Extract the [X, Y] coordinate from the center of the cell holding the provided text.  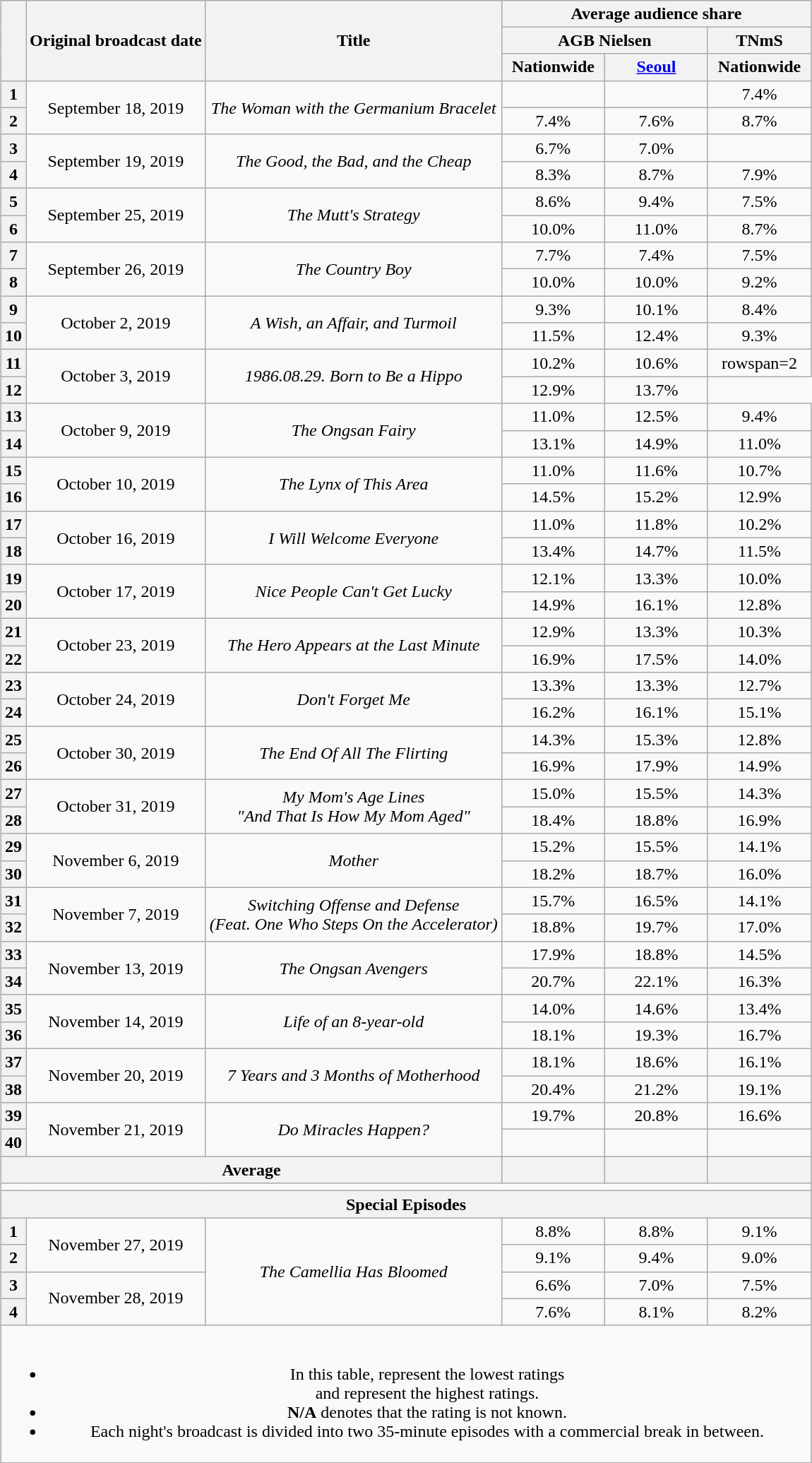
Don't Forget Me [353, 699]
18.2% [553, 874]
Life of an 8-year-old [353, 1021]
The Country Boy [353, 269]
19 [13, 578]
39 [13, 1116]
November 6, 2019 [116, 860]
15.1% [759, 713]
November 20, 2019 [116, 1075]
8.4% [759, 309]
The Lynx of This Area [353, 484]
18.4% [553, 820]
6.7% [553, 148]
8.3% [553, 174]
14 [13, 444]
The Camellia Has Bloomed [353, 1272]
October 23, 2019 [116, 645]
7.7% [553, 256]
11.8% [656, 524]
November 14, 2019 [116, 1021]
13 [13, 417]
16 [13, 497]
6 [13, 228]
24 [13, 713]
26 [13, 766]
October 2, 2019 [116, 323]
September 18, 2019 [116, 107]
6.6% [553, 1285]
12.1% [553, 578]
20.7% [553, 981]
25 [13, 740]
September 25, 2019 [116, 215]
11 [13, 363]
The Mutt's Strategy [353, 215]
31 [13, 901]
19.1% [759, 1089]
10.3% [759, 632]
October 17, 2019 [116, 591]
38 [13, 1089]
18.7% [656, 874]
9.2% [759, 283]
27 [13, 793]
30 [13, 874]
16.2% [553, 713]
12.4% [656, 336]
16.7% [759, 1035]
Mother [353, 860]
The End Of All The Flirting [353, 753]
Average audience share [656, 13]
9 [13, 309]
18.6% [656, 1062]
10 [13, 336]
36 [13, 1035]
15.7% [553, 901]
7 [13, 256]
20.8% [656, 1116]
19.3% [656, 1035]
28 [13, 820]
October 9, 2019 [116, 430]
7 Years and 3 Months of Motherhood [353, 1075]
9.0% [759, 1258]
21 [13, 632]
The Ongsan Fairy [353, 430]
23 [13, 686]
8.6% [553, 201]
12.5% [656, 417]
November 28, 2019 [116, 1298]
November 27, 2019 [116, 1245]
17.0% [759, 928]
rowspan=2 [759, 363]
12 [13, 390]
40 [13, 1143]
Original broadcast date [116, 40]
18 [13, 551]
November 13, 2019 [116, 968]
October 31, 2019 [116, 807]
29 [13, 847]
14.7% [656, 551]
October 16, 2019 [116, 538]
I Will Welcome Everyone [353, 538]
37 [13, 1062]
34 [13, 981]
Title [353, 40]
October 24, 2019 [116, 699]
20 [13, 605]
1986.08.29. Born to Be a Hippo [353, 377]
The Good, the Bad, and the Cheap [353, 161]
TNmS [759, 40]
AGB Nielsen [604, 40]
35 [13, 1008]
Average [251, 1170]
10.7% [759, 470]
November 7, 2019 [116, 914]
12.7% [759, 686]
20.4% [553, 1089]
My Mom's Age Lines"And That Is How My Mom Aged" [353, 807]
The Woman with the Germanium Bracelet [353, 107]
17.5% [656, 659]
September 19, 2019 [116, 161]
13.1% [553, 444]
16.3% [759, 981]
8.2% [759, 1312]
21.2% [656, 1089]
Special Episodes [405, 1204]
22 [13, 659]
10.6% [656, 363]
17 [13, 524]
The Ongsan Avengers [353, 968]
33 [13, 954]
Do Miracles Happen? [353, 1130]
16.5% [656, 901]
September 26, 2019 [116, 269]
16.6% [759, 1116]
10.1% [656, 309]
14.6% [656, 1008]
Switching Offense and Defense(Feat. One Who Steps On the Accelerator) [353, 914]
15 [13, 470]
15.3% [656, 740]
5 [13, 201]
8 [13, 283]
Seoul [656, 67]
22.1% [656, 981]
October 3, 2019 [116, 377]
The Hero Appears at the Last Minute [353, 645]
7.9% [759, 174]
11.6% [656, 470]
32 [13, 928]
October 30, 2019 [116, 753]
A Wish, an Affair, and Turmoil [353, 323]
8.1% [656, 1312]
13.7% [656, 390]
November 21, 2019 [116, 1130]
October 10, 2019 [116, 484]
15.0% [553, 793]
Nice People Can't Get Lucky [353, 591]
16.0% [759, 874]
